Provide the [X, Y] coordinate of the cell's center where the given text is located.  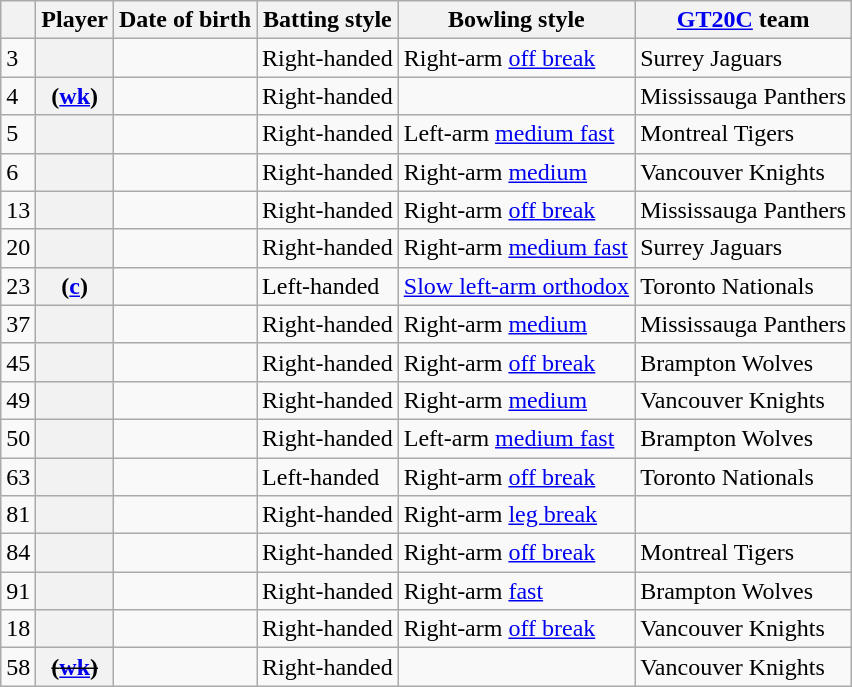
Bowling style [516, 20]
13 [18, 210]
58 [18, 667]
23 [18, 286]
Right-arm fast [516, 591]
Slow left-arm orthodox [516, 286]
81 [18, 515]
GT20C team [744, 20]
5 [18, 134]
50 [18, 438]
18 [18, 629]
6 [18, 172]
3 [18, 58]
91 [18, 591]
Date of birth [186, 20]
20 [18, 248]
37 [18, 324]
Right-arm leg break [516, 515]
(c) [75, 286]
Player [75, 20]
Batting style [328, 20]
63 [18, 477]
4 [18, 96]
Right-arm medium fast [516, 248]
84 [18, 553]
45 [18, 362]
49 [18, 400]
